Pinpoint the cell where the given text exists, returning its [X, Y] midpoint coordinate. 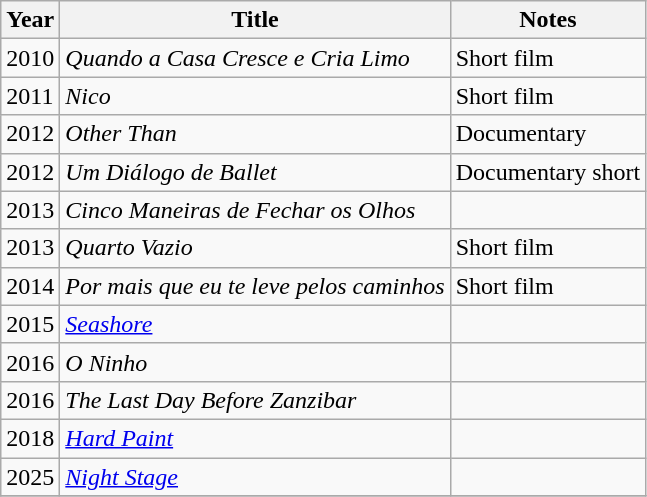
Quarto Vazio [255, 248]
2014 [30, 286]
Seashore [255, 324]
Cinco Maneiras de Fechar os Olhos [255, 210]
Documentary [548, 134]
Other Than [255, 134]
Night Stage [255, 477]
Por mais que eu te leve pelos caminhos [255, 286]
2011 [30, 96]
2018 [30, 438]
Quando a Casa Cresce e Cria Limo [255, 58]
2015 [30, 324]
Notes [548, 20]
2025 [30, 477]
Year [30, 20]
O Ninho [255, 362]
Title [255, 20]
The Last Day Before Zanzibar [255, 400]
Hard Paint [255, 438]
Um Diálogo de Ballet [255, 172]
Documentary short [548, 172]
Nico [255, 96]
2010 [30, 58]
